Identify which cell holds the provided text, then report its [x, y] central coordinate. 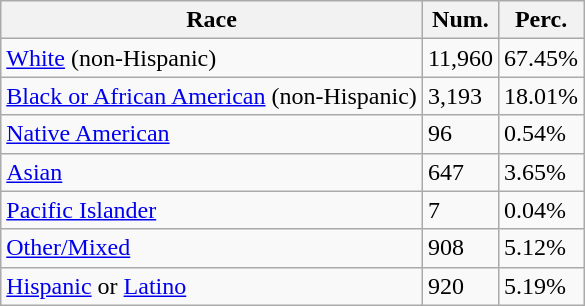
647 [460, 172]
Perc. [542, 20]
Asian [212, 172]
11,960 [460, 58]
White (non-Hispanic) [212, 58]
18.01% [542, 96]
96 [460, 134]
0.54% [542, 134]
Hispanic or Latino [212, 286]
Black or African American (non-Hispanic) [212, 96]
Native American [212, 134]
Race [212, 20]
3.65% [542, 172]
908 [460, 248]
3,193 [460, 96]
67.45% [542, 58]
Num. [460, 20]
Other/Mixed [212, 248]
7 [460, 210]
5.12% [542, 248]
5.19% [542, 286]
920 [460, 286]
0.04% [542, 210]
Pacific Islander [212, 210]
